For the text-containing cell, return its midpoint in (x, y) coordinate format. 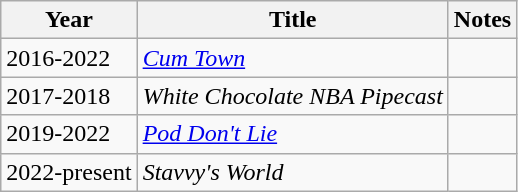
Cum Town (292, 58)
Notes (482, 20)
2017-2018 (69, 96)
2022-present (69, 172)
Pod Don't Lie (292, 134)
Title (292, 20)
2019-2022 (69, 134)
2016-2022 (69, 58)
Stavvy's World (292, 172)
Year (69, 20)
White Chocolate NBA Pipecast (292, 96)
